Determine the (X, Y) coordinate at the center of the cell enclosing the given text.  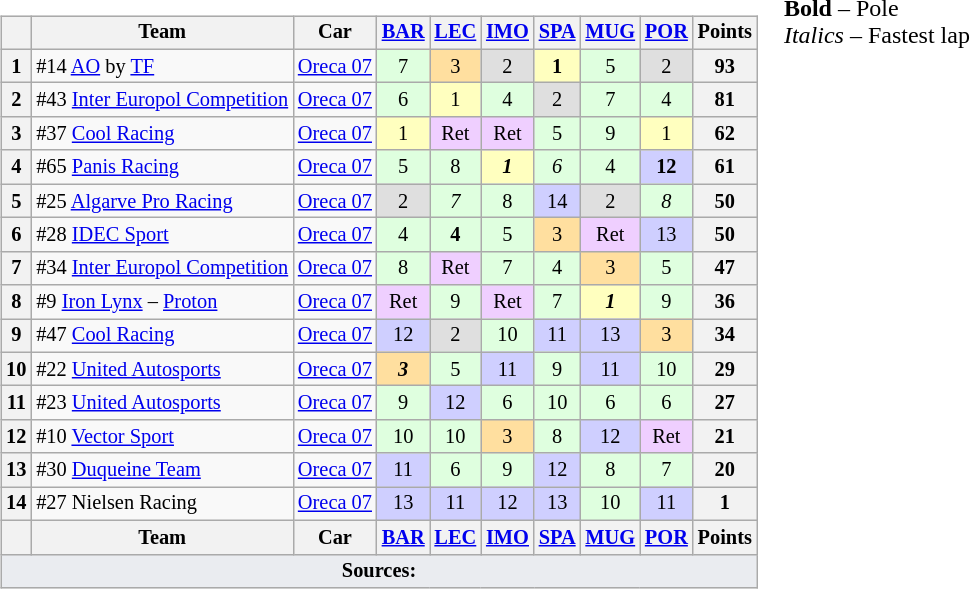
#22 United Autosports (162, 369)
#23 United Autosports (162, 403)
29 (725, 369)
27 (725, 403)
47 (725, 268)
34 (725, 336)
#14 AO by TF (162, 66)
#10 Vector Sport (162, 437)
#34 Inter Europol Competition (162, 268)
62 (725, 134)
61 (725, 167)
#9 Iron Lynx – Proton (162, 302)
#27 Nielsen Racing (162, 504)
Sources: (379, 571)
20 (725, 470)
#37 Cool Racing (162, 134)
#65 Panis Racing (162, 167)
21 (725, 437)
#25 Algarve Pro Racing (162, 201)
#30 Duqueine Team (162, 470)
#47 Cool Racing (162, 336)
36 (725, 302)
#43 Inter Europol Competition (162, 100)
#28 IDEC Sport (162, 235)
81 (725, 100)
93 (725, 66)
